Provide the (x, y) coordinate of the cell's center where the given text is located.  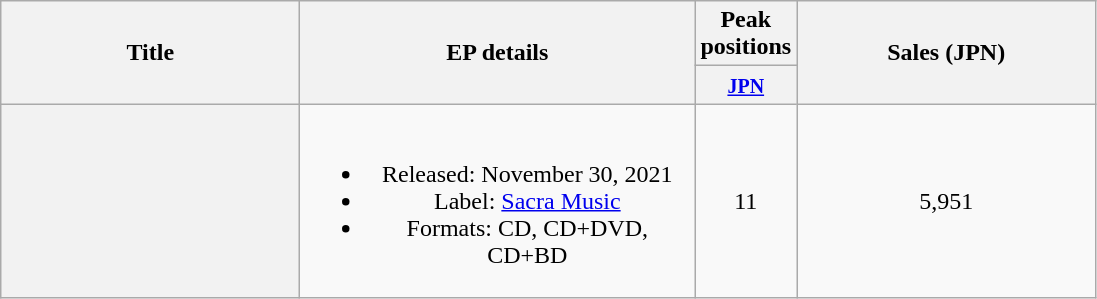
Released: November 30, 2021 Label: Sacra MusicFormats: CD, CD+DVD, CD+BD (498, 201)
JPN (746, 85)
Title (150, 52)
EP details (498, 52)
11 (746, 201)
5,951 (946, 201)
Sales (JPN) (946, 52)
Peak positions (746, 34)
